Identify which cell holds the provided text, then report its (x, y) central coordinate. 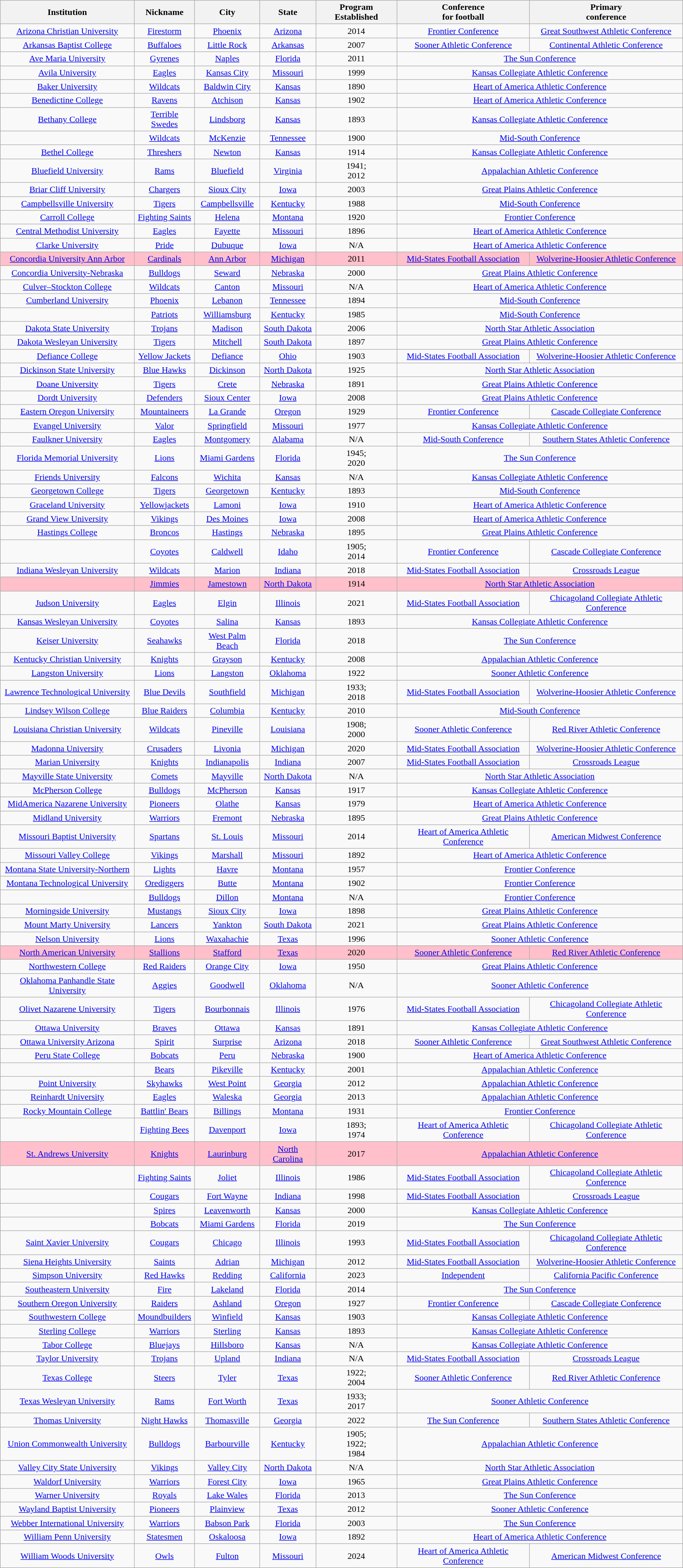
Wayland Baptist University (67, 1509)
1976 (356, 1009)
Kansas City (228, 73)
Madison (228, 328)
Lamoni (228, 505)
2017 (356, 1153)
Pride (165, 245)
Owls (165, 1556)
Red Hawks (165, 1275)
Newton (228, 152)
Redding (228, 1275)
1917 (356, 790)
Joliet (228, 1177)
Ottawa (228, 1028)
Braves (165, 1028)
Judson University (67, 603)
Webber International University (67, 1523)
Valor (165, 426)
1933;2017 (356, 1401)
Ohio (288, 356)
Oklahoma Panhandle State University (67, 986)
Concordia University-Nebraska (67, 273)
Simpson University (67, 1275)
Dubuque (228, 245)
Raiders (165, 1303)
Tyler (228, 1377)
Arkansas Baptist College (67, 45)
Blue Hawks (165, 370)
1898 (356, 911)
2023 (356, 1275)
Valley City (228, 1467)
Aggies (165, 986)
Hillsboro (228, 1345)
Sterling College (67, 1331)
Red Raiders (165, 967)
Waxahachie (228, 938)
Missouri Valley College (67, 855)
Montana State University-Northern (67, 869)
Crete (228, 384)
Mayville State University (67, 776)
Laurinburg (228, 1153)
Forest City (228, 1481)
Blue Devils (165, 692)
1920 (356, 217)
Conferencefor football (463, 12)
Battlin' Bears (165, 1111)
Havre (228, 869)
State (288, 12)
Rocky Mountain College (67, 1111)
2006 (356, 328)
Bluefield University (67, 171)
Nelson University (67, 938)
California Pacific Conference (606, 1275)
Skyhawks (165, 1083)
Grand View University (67, 519)
1922 (356, 673)
Bluejays (165, 1345)
Statesmen (165, 1537)
Faulkner University (67, 440)
Barbourville (228, 1444)
St. Andrews University (67, 1153)
Springfield (228, 426)
Mustangs (165, 911)
Bethel College (67, 152)
Upland (228, 1359)
Blue Raiders (165, 711)
Virginia (288, 171)
1890 (356, 86)
Yellowjackets (165, 505)
Lakeland (228, 1289)
Waldorf University (67, 1481)
William Woods University (67, 1556)
Falcons (165, 477)
Idaho (288, 551)
Dickinson (228, 370)
1957 (356, 869)
Goodwell (228, 986)
Independent (463, 1275)
1931 (356, 1111)
Little Rock (228, 45)
Waleska (228, 1097)
1897 (356, 342)
Mitchell (228, 342)
Graceland University (67, 505)
Arkansas (288, 45)
Nickname (165, 12)
Louisiana Christian University (67, 729)
Lancers (165, 925)
Dordt University (67, 398)
Warner University (67, 1495)
Indiana Wesleyan University (67, 570)
Surprise (228, 1042)
Butte (228, 883)
Central Methodist University (67, 231)
Yankton (228, 925)
2001 (356, 1069)
William Penn University (67, 1537)
Firestorm (165, 31)
Comets (165, 776)
Defiance (228, 356)
Canton (228, 287)
Peru (228, 1056)
Tabor College (67, 1345)
Dickinson State University (67, 370)
Grayson (228, 659)
1999 (356, 73)
1927 (356, 1303)
Langston University (67, 673)
Mountaineers (165, 411)
McKenzie (228, 138)
Kentucky Christian University (67, 659)
Fire (165, 1289)
Bethany College (67, 119)
1950 (356, 967)
Eastern Oregon University (67, 411)
Avila University (67, 73)
Benedictine College (67, 100)
Texas Wesleyan University (67, 1401)
1894 (356, 301)
Marion (228, 570)
Culver–Stockton College (67, 287)
Caldwell (228, 551)
Montana Technological University (67, 883)
Salina (228, 622)
Missouri Baptist University (67, 837)
1986 (356, 1177)
Georgetown (228, 491)
1925 (356, 370)
1945;2020 (356, 458)
Royals (165, 1495)
Kansas Wesleyan University (67, 622)
Pikeville (228, 1069)
Ravens (165, 100)
Fighting Bees (165, 1130)
Campbellsville (228, 203)
Broncos (165, 533)
California (288, 1275)
Bourbonnais (228, 1009)
Livonia (228, 748)
Buffaloes (165, 45)
1965 (356, 1481)
North American University (67, 953)
Moundbuilders (165, 1317)
Southwestern College (67, 1317)
Hastings College (67, 533)
Threshers (165, 152)
Defiance College (67, 356)
Wichita (228, 477)
Stallions (165, 953)
Primaryconference (606, 12)
Thomas University (67, 1420)
Spires (165, 1210)
Lindsey Wilson College (67, 711)
Ottawa University Arizona (67, 1042)
1905;2014 (356, 551)
City (228, 12)
Columbia (228, 711)
Indianapolis (228, 762)
MidAmerica Nazarene University (67, 804)
Cardinals (165, 259)
La Grande (228, 411)
Helena (228, 217)
Southeastern University (67, 1289)
St. Louis (228, 837)
Marian University (67, 762)
Arizona Christian University (67, 31)
Baldwin City (228, 86)
Southfield (228, 692)
Defenders (165, 398)
Patriots (165, 314)
Jamestown (228, 584)
Montgomery (228, 440)
Briar Cliff University (67, 189)
Chicago (228, 1243)
Mayville (228, 776)
Hastings (228, 533)
Dillon (228, 897)
Bears (165, 1069)
Fort Worth (228, 1401)
Spartans (165, 837)
Ave Maria University (67, 59)
Evangel University (67, 426)
1933;2018 (356, 692)
Orediggers (165, 883)
Jimmies (165, 584)
Peru State College (67, 1056)
1985 (356, 314)
West Palm Beach (228, 640)
2022 (356, 1420)
Siena Heights University (67, 1262)
1922;2004 (356, 1377)
Winfield (228, 1317)
1910 (356, 505)
Georgetown College (67, 491)
Mount Marty University (67, 925)
Dakota Wesleyan University (67, 342)
McPherson College (67, 790)
Williamsburg (228, 314)
1998 (356, 1196)
Point University (67, 1083)
1977 (356, 426)
Plainview (228, 1509)
Louisiana (288, 729)
Ottawa University (67, 1028)
Clarke University (67, 245)
Lawrence Technological University (67, 692)
Chargers (165, 189)
2019 (356, 1224)
1905;1922;1984 (356, 1444)
Midland University (67, 818)
Fremont (228, 818)
Cumberland University (67, 301)
Sterling (228, 1331)
Florida Memorial University (67, 458)
Valley City State University (67, 1467)
Atchison (228, 100)
Olivet Nazarene University (67, 1009)
Ann Arbor (228, 259)
Olathe (228, 804)
Saint Xavier University (67, 1243)
Langston (228, 673)
Crusaders (165, 748)
Institution (67, 12)
Sioux Center (228, 398)
1988 (356, 203)
1941;2012 (356, 171)
Texas College (67, 1377)
Friends University (67, 477)
Night Hawks (165, 1420)
Morningside University (67, 911)
Carroll College (67, 217)
Fort Wayne (228, 1196)
Davenport (228, 1130)
1993 (356, 1243)
Saints (165, 1262)
2024 (356, 1556)
Orange City (228, 967)
Reinhardt University (67, 1097)
Marshall (228, 855)
Campbellsville University (67, 203)
Doane University (67, 384)
West Point (228, 1083)
Alabama (288, 440)
Terrible Swedes (165, 119)
Seahawks (165, 640)
1908;2000 (356, 729)
1896 (356, 231)
Thomasville (228, 1420)
North Carolina (288, 1153)
Keiser University (67, 640)
Naples (228, 59)
1979 (356, 804)
Adrian (228, 1262)
2010 (356, 711)
Des Moines (228, 519)
McPherson (228, 790)
Leavenworth (228, 1210)
Oskaloosa (228, 1537)
Elgin (228, 603)
Concordia University Ann Arbor (67, 259)
1996 (356, 938)
Ashland (228, 1303)
Gyrenes (165, 59)
Southern Oregon University (67, 1303)
Lake Wales (228, 1495)
Continental Athletic Conference (606, 45)
Spirit (165, 1042)
Billings (228, 1111)
Fayette (228, 231)
Seward (228, 273)
Dakota State University (67, 328)
Bluefield (228, 171)
1929 (356, 411)
1893;1974 (356, 1130)
Yellow Jackets (165, 356)
Union Commonwealth University (67, 1444)
Lebanon (228, 301)
Lights (165, 869)
Lindsborg (228, 119)
Madonna University (67, 748)
Taylor University (67, 1359)
Northwestern College (67, 967)
Babson Park (228, 1523)
Stafford (228, 953)
Steers (165, 1377)
Fulton (228, 1556)
Baker University (67, 86)
Program Established (356, 12)
Pineville (228, 729)
